Find where the given text appears and provide that cell's center as [X, Y] coordinate. 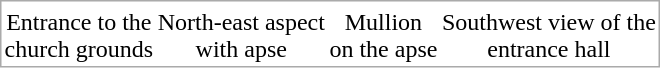
Southwest view of theentrance hall [548, 36]
Mullionon the apse [384, 36]
North-east aspectwith apse [241, 36]
Entrance to thechurch grounds [79, 36]
